Detect which cell encompasses the target text, then output its (X, Y) center coordinate. 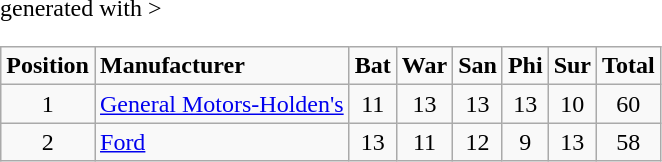
2 (48, 142)
War (424, 66)
58 (629, 142)
Ford (222, 142)
San (478, 66)
10 (572, 104)
60 (629, 104)
Manufacturer (222, 66)
Position (48, 66)
Total (629, 66)
9 (525, 142)
General Motors-Holden's (222, 104)
Sur (572, 66)
Bat (372, 66)
Phi (525, 66)
12 (478, 142)
1 (48, 104)
